Extract the (X, Y) coordinate from the center of the cell holding the provided text.  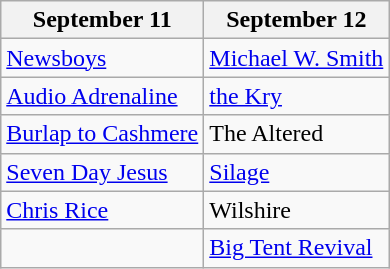
Newsboys (102, 58)
Burlap to Cashmere (102, 134)
September 11 (102, 20)
Michael W. Smith (296, 58)
Audio Adrenaline (102, 96)
The Altered (296, 134)
Silage (296, 172)
Seven Day Jesus (102, 172)
Wilshire (296, 210)
Big Tent Revival (296, 248)
Chris Rice (102, 210)
September 12 (296, 20)
the Kry (296, 96)
